Return the [X, Y] coordinate for the center point of the cell that contains the specified text.  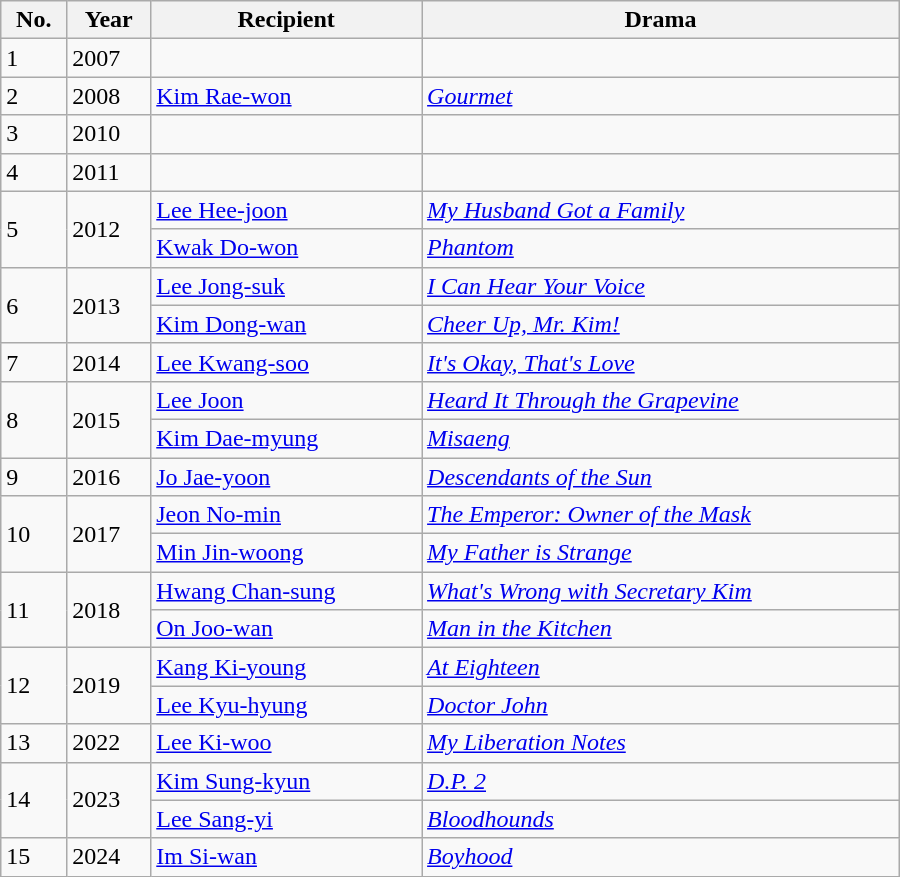
1 [34, 58]
2008 [109, 96]
Im Si-wan [286, 857]
Jo Jae-yoon [286, 477]
No. [34, 20]
I Can Hear Your Voice [661, 286]
Phantom [661, 248]
Lee Ki-woo [286, 743]
5 [34, 229]
12 [34, 686]
My Husband Got a Family [661, 210]
Lee Sang-yi [286, 819]
Kim Dong-wan [286, 324]
Recipient [286, 20]
It's Okay, That's Love [661, 362]
Heard It Through the Grapevine [661, 400]
2014 [109, 362]
Doctor John [661, 705]
7 [34, 362]
6 [34, 305]
3 [34, 134]
Kim Sung-kyun [286, 781]
2013 [109, 305]
Drama [661, 20]
Jeon No-min [286, 515]
11 [34, 610]
Gourmet [661, 96]
8 [34, 419]
What's Wrong with Secretary Kim [661, 591]
Lee Jong-suk [286, 286]
At Eighteen [661, 667]
D.P. 2 [661, 781]
Cheer Up, Mr. Kim! [661, 324]
Bloodhounds [661, 819]
2024 [109, 857]
On Joo-wan [286, 629]
2017 [109, 534]
Lee Kwang-soo [286, 362]
The Emperor: Owner of the Mask [661, 515]
Kwak Do-won [286, 248]
Kang Ki-young [286, 667]
15 [34, 857]
14 [34, 800]
Misaeng [661, 438]
2019 [109, 686]
Min Jin-woong [286, 553]
Lee Joon [286, 400]
2010 [109, 134]
Year [109, 20]
2018 [109, 610]
13 [34, 743]
4 [34, 172]
9 [34, 477]
Lee Kyu-hyung [286, 705]
Kim Dae-myung [286, 438]
Descendants of the Sun [661, 477]
2011 [109, 172]
2022 [109, 743]
10 [34, 534]
2012 [109, 229]
2015 [109, 419]
Kim Rae-won [286, 96]
Hwang Chan-sung [286, 591]
My Father is Strange [661, 553]
2023 [109, 800]
Man in the Kitchen [661, 629]
Lee Hee-joon [286, 210]
Boyhood [661, 857]
My Liberation Notes [661, 743]
2016 [109, 477]
2007 [109, 58]
2 [34, 96]
